Find where the given text appears and provide that cell's center as [X, Y] coordinate. 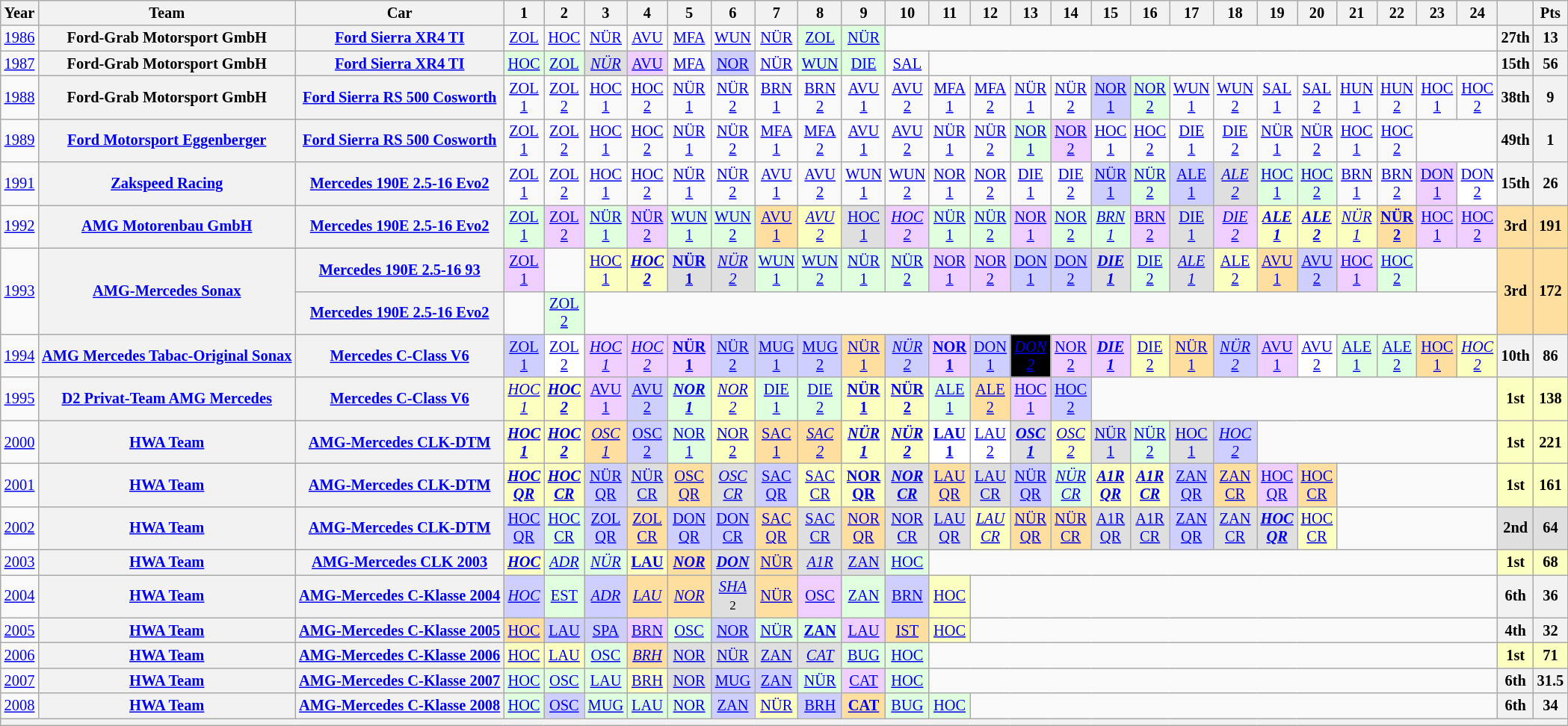
Team [167, 13]
Car [399, 13]
AMG-Mercedes C-Klasse 2008 [399, 706]
11 [949, 13]
161 [1550, 485]
71 [1550, 655]
D2 Privat-Team AMG Mercedes [167, 399]
21 [1356, 13]
1993 [19, 291]
Mercedes 190E 2.5-16 93 [399, 270]
AMG Motorenbau GmbH [167, 226]
2 [564, 13]
2004 [19, 596]
LAU1 [949, 442]
2007 [19, 680]
16 [1149, 13]
49th [1516, 140]
ZOLCR [647, 528]
10 [907, 13]
2003 [19, 562]
Zakspeed Racing [167, 184]
A1R [820, 562]
1987 [19, 63]
EST [564, 596]
31.5 [1550, 680]
AMG-Mercedes C-Klasse 2006 [399, 655]
HUN1 [1356, 97]
5 [689, 13]
14 [1071, 13]
DONCR [732, 528]
SAL2 [1317, 97]
172 [1550, 291]
1988 [19, 97]
36 [1550, 596]
138 [1550, 399]
38th [1516, 97]
1991 [19, 184]
SAL [907, 63]
26 [1550, 184]
DONQR [689, 528]
IST [907, 630]
20 [1317, 13]
MUG1 [777, 356]
Year [19, 13]
AMG-Mercedes CLK 2003 [399, 562]
18 [1235, 13]
10th [1516, 356]
6 [732, 13]
2nd [1516, 528]
SAL1 [1277, 97]
22 [1397, 13]
MUG2 [820, 356]
1994 [19, 356]
68 [1550, 562]
12 [990, 13]
1995 [19, 399]
19 [1277, 13]
2008 [19, 706]
LAU2 [990, 442]
56 [1550, 63]
AMG-Mercedes C-Klasse 2007 [399, 680]
191 [1550, 226]
OSCCR [732, 485]
1989 [19, 140]
Pts [1550, 13]
32 [1550, 630]
DON [732, 562]
2005 [19, 630]
24 [1478, 13]
8 [820, 13]
15 [1111, 13]
2002 [19, 528]
SAC1 [777, 442]
SPA [605, 630]
2000 [19, 442]
AMG-Mercedes C-Klasse 2004 [399, 596]
34 [1550, 706]
DIE [863, 63]
AMG Mercedes Tabac-Original Sonax [167, 356]
2001 [19, 485]
221 [1550, 442]
1992 [19, 226]
2006 [19, 655]
Ford Motorsport Eggenberger [167, 140]
64 [1550, 528]
SHA2 [732, 596]
4 [647, 13]
ZOLQR [605, 528]
7 [777, 13]
17 [1191, 13]
86 [1550, 356]
27th [1516, 38]
HUN2 [1397, 97]
OSCQR [689, 485]
1986 [19, 38]
23 [1437, 13]
AMG-Mercedes C-Klasse 2005 [399, 630]
SAC2 [820, 442]
AMG-Mercedes Sonax [167, 291]
3 [605, 13]
4th [1516, 630]
